Scan for the cell matching the given text and deliver its [X, Y] coordinate at center. 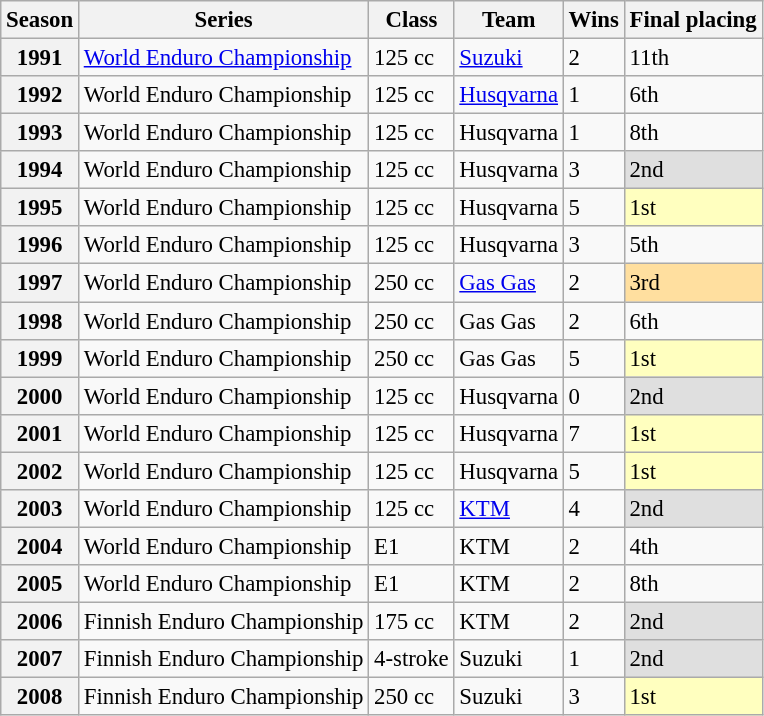
4th [693, 546]
4 [594, 509]
175 cc [412, 621]
0 [594, 396]
1999 [40, 358]
2004 [40, 546]
1993 [40, 133]
Class [412, 20]
1995 [40, 208]
Season [40, 20]
1997 [40, 283]
2000 [40, 396]
1996 [40, 245]
1991 [40, 58]
1998 [40, 321]
7 [594, 433]
2005 [40, 584]
Series [223, 20]
2008 [40, 697]
11th [693, 58]
1994 [40, 170]
5th [693, 245]
Final placing [693, 20]
3rd [693, 283]
2002 [40, 471]
2006 [40, 621]
Wins [594, 20]
Team [508, 20]
1992 [40, 95]
2003 [40, 509]
4-stroke [412, 659]
2001 [40, 433]
2007 [40, 659]
